Search for the cell housing the specified text and yield its (x, y) center coordinate. 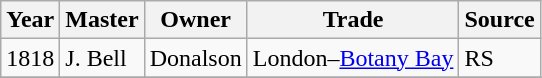
Master (102, 20)
Owner (196, 20)
1818 (30, 58)
RS (500, 58)
Donalson (196, 58)
Trade (353, 20)
J. Bell (102, 58)
Year (30, 20)
Source (500, 20)
London–Botany Bay (353, 58)
